For the text-containing cell, return its midpoint in (X, Y) coordinate format. 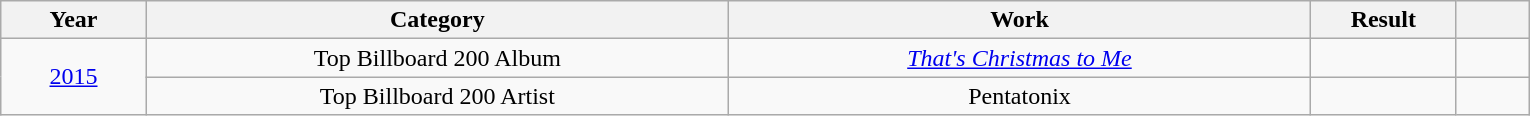
Top Billboard 200 Artist (437, 96)
Result (1384, 20)
Work (1019, 20)
Year (74, 20)
Pentatonix (1019, 96)
Category (437, 20)
2015 (74, 77)
That's Christmas to Me (1019, 58)
Top Billboard 200 Album (437, 58)
